Return the (x, y) coordinate for the center point of the cell that contains the specified text.  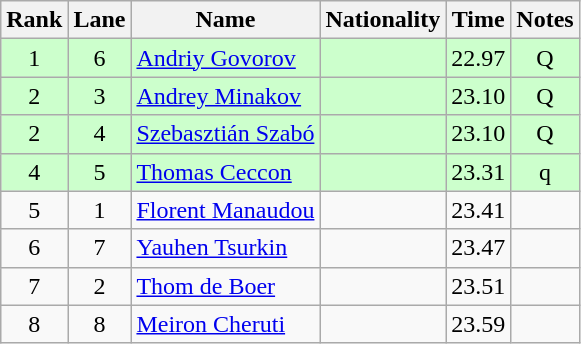
Andrey Minakov (226, 96)
23.31 (478, 172)
Nationality (383, 20)
Name (226, 20)
Yauhen Tsurkin (226, 248)
Andriy Govorov (226, 58)
q (545, 172)
Meiron Cheruti (226, 324)
3 (100, 96)
Time (478, 20)
22.97 (478, 58)
Szebasztián Szabó (226, 134)
Notes (545, 20)
23.51 (478, 286)
Thom de Boer (226, 286)
23.59 (478, 324)
Florent Manaudou (226, 210)
23.41 (478, 210)
23.47 (478, 248)
Lane (100, 20)
Thomas Ceccon (226, 172)
Rank (34, 20)
